Scan for the cell matching the given text and deliver its (X, Y) coordinate at center. 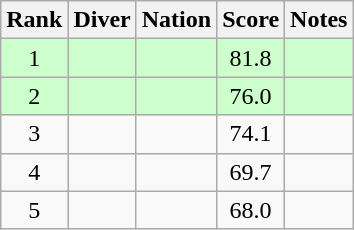
3 (34, 134)
Nation (176, 20)
4 (34, 172)
76.0 (251, 96)
1 (34, 58)
5 (34, 210)
74.1 (251, 134)
81.8 (251, 58)
2 (34, 96)
Notes (319, 20)
68.0 (251, 210)
69.7 (251, 172)
Score (251, 20)
Rank (34, 20)
Diver (102, 20)
